Return the [X, Y] coordinate for the center point of the cell that contains the specified text.  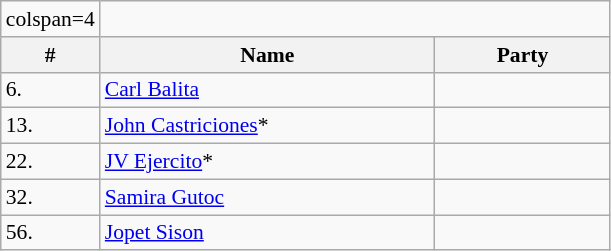
13. [50, 126]
6. [50, 90]
JV Ejercito* [268, 162]
# [50, 55]
Name [268, 55]
Carl Balita [268, 90]
Jopet Sison [268, 233]
Samira Gutoc [268, 197]
Party [522, 55]
56. [50, 233]
32. [50, 197]
22. [50, 162]
John Castriciones* [268, 126]
colspan=4 [50, 19]
